Identify which cell holds the provided text, then report its (x, y) central coordinate. 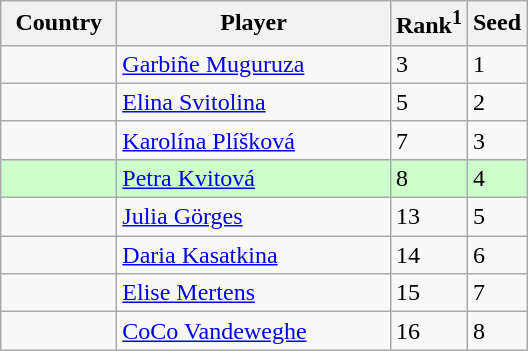
Rank1 (428, 24)
16 (428, 331)
Garbiñe Muguruza (254, 64)
4 (496, 178)
13 (428, 217)
Seed (496, 24)
Elise Mertens (254, 293)
1 (496, 64)
14 (428, 255)
Elina Svitolina (254, 102)
CoCo Vandeweghe (254, 331)
Karolína Plíšková (254, 140)
Julia Görges (254, 217)
6 (496, 255)
2 (496, 102)
Player (254, 24)
Daria Kasatkina (254, 255)
15 (428, 293)
Country (59, 24)
Petra Kvitová (254, 178)
